Return the (X, Y) coordinate for the center point of the cell that contains the specified text.  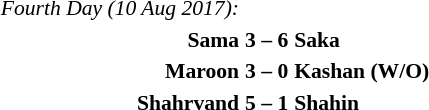
3 – 0 (267, 71)
3 – 6 (267, 40)
